Determine the (x, y) coordinate at the center of the cell enclosing the given text.  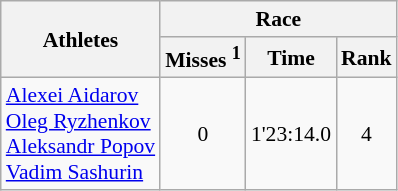
Misses 1 (203, 58)
Athletes (80, 40)
0 (203, 134)
Time (291, 58)
Alexei AidarovOleg RyzhenkovAleksandr PopovVadim Sashurin (80, 134)
1'23:14.0 (291, 134)
Race (278, 19)
4 (366, 134)
Rank (366, 58)
